Detect which cell encompasses the target text, then output its [x, y] center coordinate. 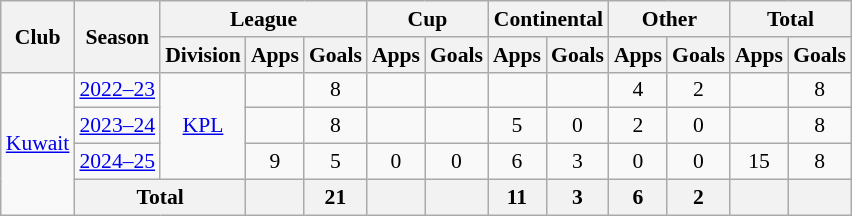
11 [517, 197]
Club [38, 36]
Cup [428, 19]
2022–23 [117, 90]
League [264, 19]
2024–25 [117, 162]
Kuwait [38, 143]
Season [117, 36]
15 [759, 162]
21 [336, 197]
4 [638, 90]
KPL [203, 126]
2023–24 [117, 126]
Continental [548, 19]
Other [670, 19]
Division [203, 55]
9 [275, 162]
